Determine the [X, Y] coordinate at the center of the cell enclosing the given text.  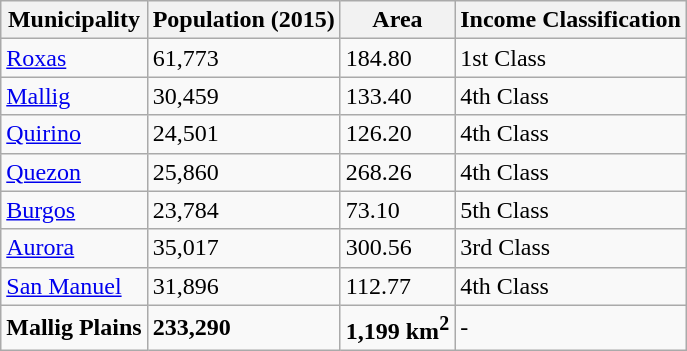
1st Class [571, 58]
30,459 [244, 96]
112.77 [397, 286]
Roxas [74, 58]
Burgos [74, 210]
300.56 [397, 248]
Mallig Plains [74, 328]
Mallig [74, 96]
5th Class [571, 210]
73.10 [397, 210]
61,773 [244, 58]
126.20 [397, 134]
23,784 [244, 210]
Quirino [74, 134]
31,896 [244, 286]
- [571, 328]
San Manuel [74, 286]
35,017 [244, 248]
1,199 km2 [397, 328]
Municipality [74, 20]
25,860 [244, 172]
Area [397, 20]
Quezon [74, 172]
24,501 [244, 134]
3rd Class [571, 248]
133.40 [397, 96]
184.80 [397, 58]
233,290 [244, 328]
Population (2015) [244, 20]
Income Classification [571, 20]
Aurora [74, 248]
268.26 [397, 172]
